Return [x, y] of the center of cell containing provided text 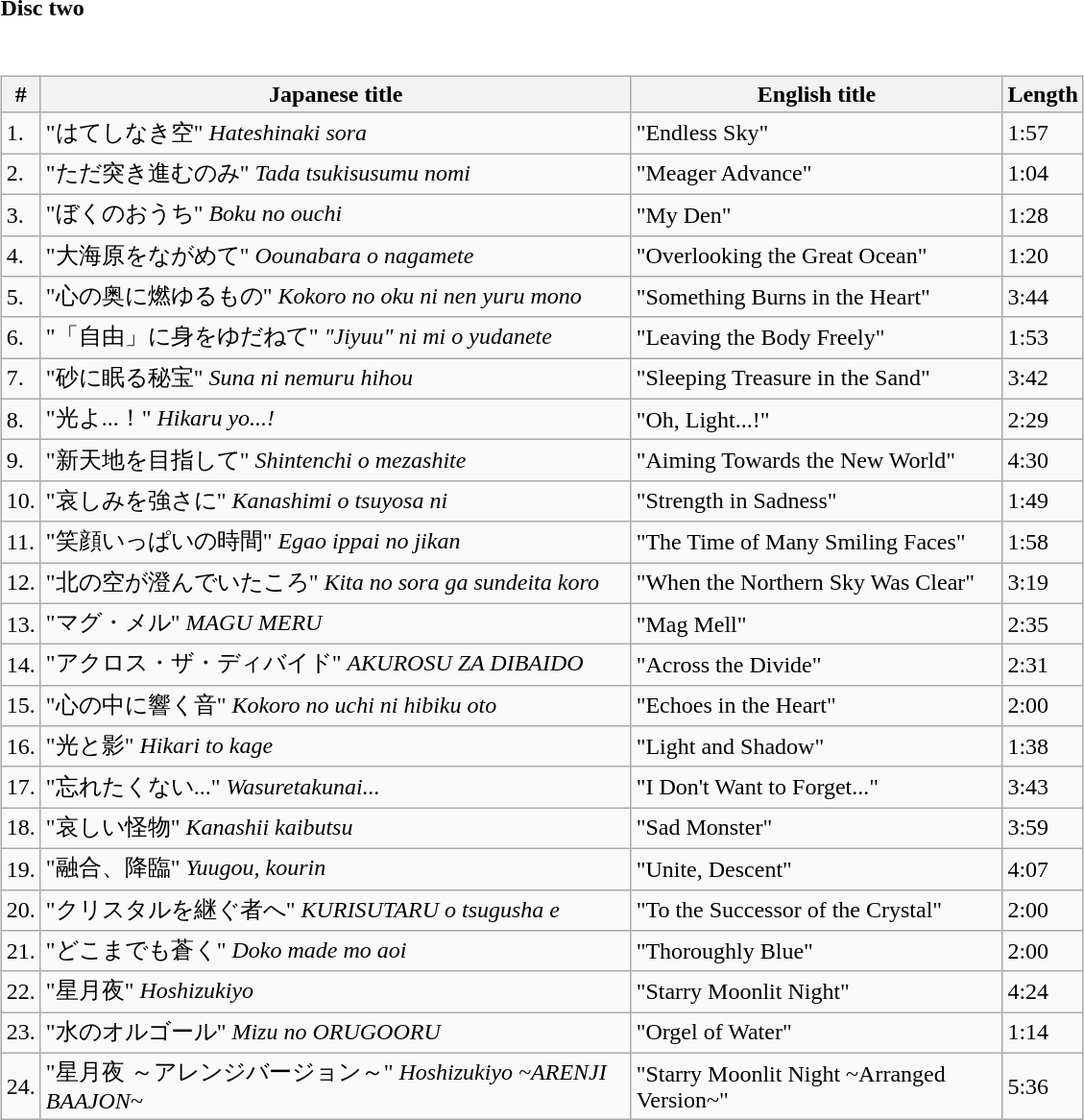
"Sleeping Treasure in the Sand" [816, 378]
"哀しい怪物" Kanashii kaibutsu [336, 828]
22. [21, 991]
"水のオルゴール" Mizu no ORUGOORU [336, 1034]
"どこまでも蒼く" Doko made mo aoi [336, 951]
24. [21, 1086]
8. [21, 419]
3:43 [1043, 788]
5. [21, 298]
"When the Northern Sky Was Clear" [816, 584]
1:53 [1043, 338]
"Unite, Descent" [816, 868]
4. [21, 256]
2:35 [1043, 624]
"「自由」に身をゆだねて" "Jiyuu" ni mi o yudanete [336, 338]
"新天地を目指して" Shintenchi o mezashite [336, 461]
3. [21, 215]
1. [21, 133]
# [21, 94]
English title [816, 94]
21. [21, 951]
"クリスタルを継ぐ者へ" KURISUTARU o tsugusha e [336, 911]
"Sad Monster" [816, 828]
"光よ...！" Hikaru yo...! [336, 419]
"Light and Shadow" [816, 747]
1:14 [1043, 1034]
"アクロス・ザ・ディバイド" AKUROSU ZA DIBAIDO [336, 665]
"Oh, Light...!" [816, 419]
"忘れたくない..." Wasuretakunai... [336, 788]
3:19 [1043, 584]
"Overlooking the Great Ocean" [816, 256]
"Something Burns in the Heart" [816, 298]
"To the Successor of the Crystal" [816, 911]
7. [21, 378]
"融合、降臨" Yuugou, kourin [336, 868]
5:36 [1043, 1086]
16. [21, 747]
"ただ突き進むのみ" Tada tsukisusumu nomi [336, 175]
"Orgel of Water" [816, 1034]
3:42 [1043, 378]
"砂に眠る秘宝" Suna ni nemuru hihou [336, 378]
3:59 [1043, 828]
1:20 [1043, 256]
Japanese title [336, 94]
"My Den" [816, 215]
"マグ・メル" MAGU MERU [336, 624]
2. [21, 175]
"Echoes in the Heart" [816, 705]
1:38 [1043, 747]
18. [21, 828]
"ぼくのおうち" Boku no ouchi [336, 215]
1:28 [1043, 215]
"Starry Moonlit Night ~Arranged Version~" [816, 1086]
4:07 [1043, 868]
"光と影" Hikari to kage [336, 747]
11. [21, 542]
"大海原をながめて" Oounabara o nagamete [336, 256]
2:29 [1043, 419]
"Leaving the Body Freely" [816, 338]
12. [21, 584]
"Meager Advance" [816, 175]
"Starry Moonlit Night" [816, 991]
"星月夜 ～アレンジバージョン～" Hoshizukiyo ~ARENJI BAAJON~ [336, 1086]
"哀しみを強さに" Kanashimi o tsuyosa ni [336, 501]
1:57 [1043, 133]
1:58 [1043, 542]
1:04 [1043, 175]
"Mag Mell" [816, 624]
"はてしなき空" Hateshinaki sora [336, 133]
13. [21, 624]
2:31 [1043, 665]
19. [21, 868]
15. [21, 705]
"心の中に響く音" Kokoro no uchi ni hibiku oto [336, 705]
4:24 [1043, 991]
4:30 [1043, 461]
"The Time of Many Smiling Faces" [816, 542]
Length [1043, 94]
"Strength in Sadness" [816, 501]
"北の空が澄んでいたころ" Kita no sora ga sundeita koro [336, 584]
10. [21, 501]
"Across the Divide" [816, 665]
3:44 [1043, 298]
17. [21, 788]
20. [21, 911]
"I Don't Want to Forget..." [816, 788]
23. [21, 1034]
1:49 [1043, 501]
"Aiming Towards the New World" [816, 461]
"Thoroughly Blue" [816, 951]
"笑顔いっぱいの時間" Egao ippai no jikan [336, 542]
"Endless Sky" [816, 133]
14. [21, 665]
9. [21, 461]
"星月夜" Hoshizukiyo [336, 991]
"心の奥に燃ゆるもの" Kokoro no oku ni nen yuru mono [336, 298]
6. [21, 338]
